Output the [x, y] coordinate of the center of the cell containing the given text.  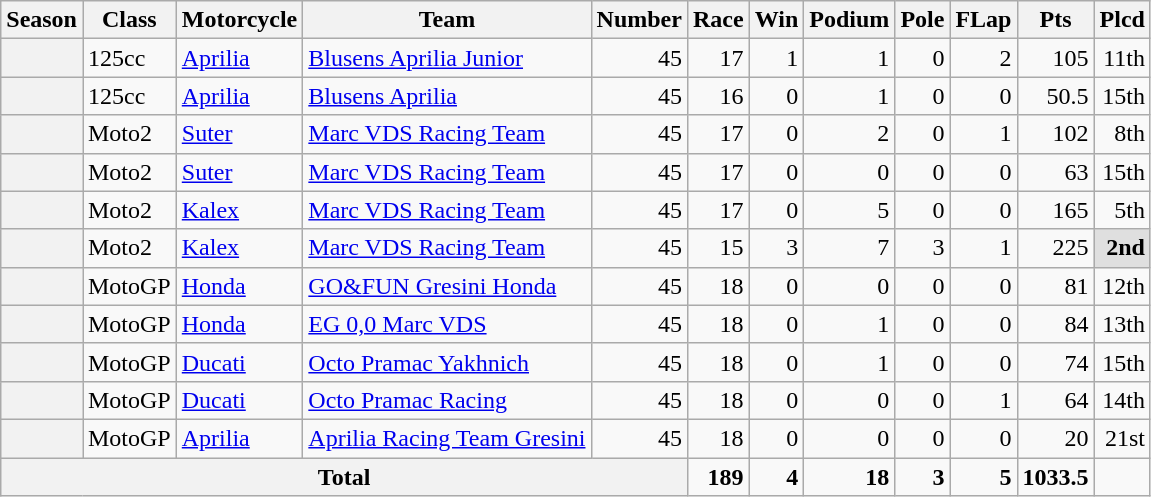
7 [850, 248]
5th [1122, 210]
81 [1056, 286]
74 [1056, 362]
Motorcycle [240, 20]
Pole [922, 20]
Season [42, 20]
225 [1056, 248]
4 [776, 477]
102 [1056, 134]
Class [129, 20]
1033.5 [1056, 477]
Blusens Aprilia [447, 96]
Blusens Aprilia Junior [447, 58]
165 [1056, 210]
16 [718, 96]
13th [1122, 324]
189 [718, 477]
21st [1122, 438]
Podium [850, 20]
64 [1056, 400]
84 [1056, 324]
105 [1056, 58]
Aprilia Racing Team Gresini [447, 438]
Win [776, 20]
Octo Pramac Yakhnich [447, 362]
FLap [984, 20]
Number [639, 20]
14th [1122, 400]
11th [1122, 58]
Pts [1056, 20]
Team [447, 20]
EG 0,0 Marc VDS [447, 324]
Race [718, 20]
20 [1056, 438]
50.5 [1056, 96]
Plcd [1122, 20]
GO&FUN Gresini Honda [447, 286]
Total [344, 477]
8th [1122, 134]
2nd [1122, 248]
63 [1056, 172]
12th [1122, 286]
Octo Pramac Racing [447, 400]
15 [718, 248]
